Scan for the cell matching the given text and deliver its (x, y) coordinate at center. 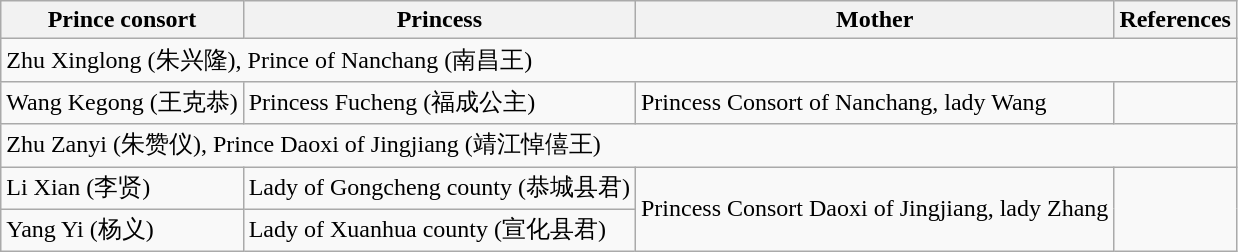
Lady of Gongcheng county (恭城县君) (439, 188)
Lady of Xuanhua county (宣化县君) (439, 230)
Prince consort (122, 20)
Wang Kegong (王克恭) (122, 102)
Zhu Xinglong (朱兴隆), Prince of Nanchang (南昌王) (619, 60)
Princess Fucheng (福成公主) (439, 102)
References (1176, 20)
Zhu Zanyi (朱赞仪), Prince Daoxi of Jingjiang (靖江悼僖王) (619, 146)
Li Xian (李贤) (122, 188)
Princess Consort Daoxi of Jingjiang, lady Zhang (874, 208)
Princess Consort of Nanchang, lady Wang (874, 102)
Yang Yi (杨义) (122, 230)
Mother (874, 20)
Princess (439, 20)
